Determine the [X, Y] coordinate at the center of the cell enclosing the given text.  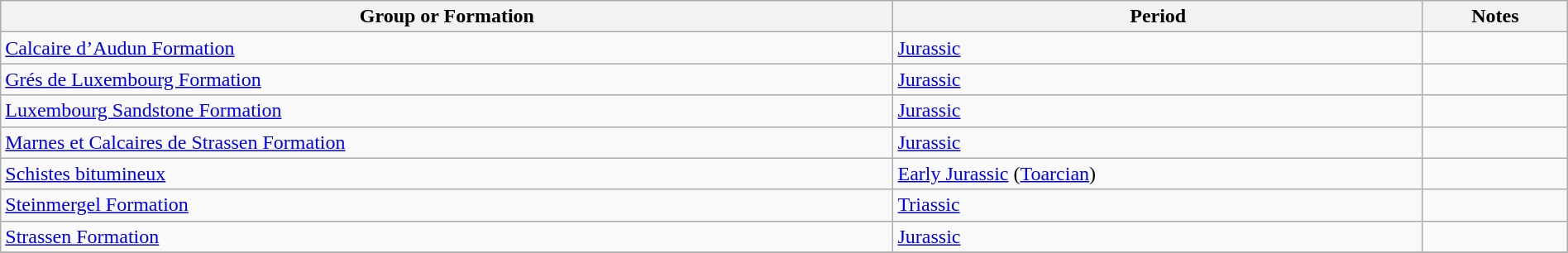
Strassen Formation [447, 236]
Triassic [1158, 205]
Period [1158, 17]
Notes [1495, 17]
Steinmergel Formation [447, 205]
Calcaire d’Audun Formation [447, 48]
Group or Formation [447, 17]
Grés de Luxembourg Formation [447, 79]
Schistes bitumineux [447, 174]
Luxembourg Sandstone Formation [447, 111]
Early Jurassic (Toarcian) [1158, 174]
Marnes et Calcaires de Strassen Formation [447, 142]
